Extract the (X, Y) coordinate from the center of the cell holding the provided text.  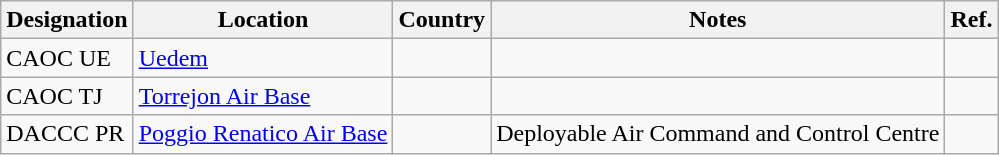
Location (263, 20)
DACCC PR (67, 134)
Torrejon Air Base (263, 96)
Country (442, 20)
CAOC UE (67, 58)
CAOC TJ (67, 96)
Poggio Renatico Air Base (263, 134)
Ref. (972, 20)
Uedem (263, 58)
Deployable Air Command and Control Centre (718, 134)
Designation (67, 20)
Notes (718, 20)
